Identify which cell holds the provided text, then report its (X, Y) central coordinate. 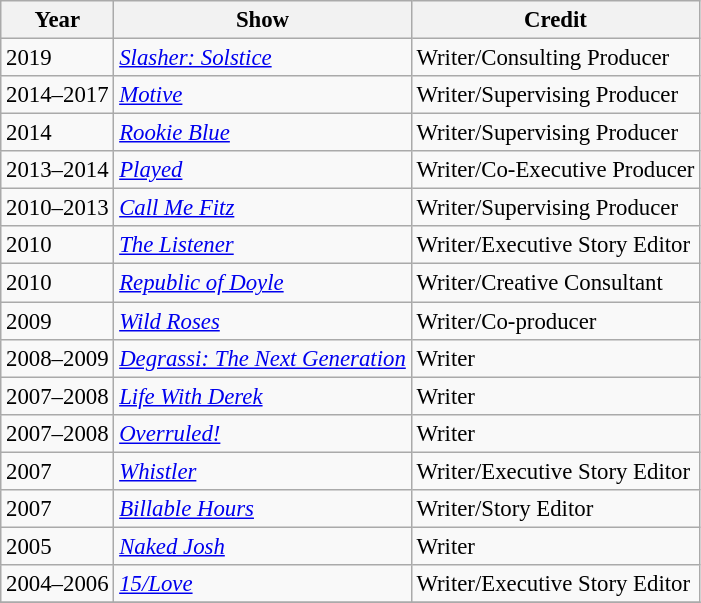
Rookie Blue (262, 133)
Call Me Fitz (262, 208)
Republic of Doyle (262, 283)
2014–2017 (58, 95)
2019 (58, 58)
Writer/Creative Consultant (556, 283)
Slasher: Solstice (262, 58)
Writer/Co-Executive Producer (556, 170)
2014 (58, 133)
Naked Josh (262, 546)
15/Love (262, 584)
Motive (262, 95)
2004–2006 (58, 584)
Credit (556, 20)
2010–2013 (58, 208)
Year (58, 20)
Show (262, 20)
Whistler (262, 471)
Writer/Co-producer (556, 321)
Billable Hours (262, 509)
Writer/Story Editor (556, 509)
The Listener (262, 245)
2009 (58, 321)
2013–2014 (58, 170)
Played (262, 170)
Overruled! (262, 433)
Degrassi: The Next Generation (262, 358)
Writer/Consulting Producer (556, 58)
2008–2009 (58, 358)
2005 (58, 546)
Life With Derek (262, 396)
Wild Roses (262, 321)
